Output the [X, Y] coordinate of the center of the cell containing the given text.  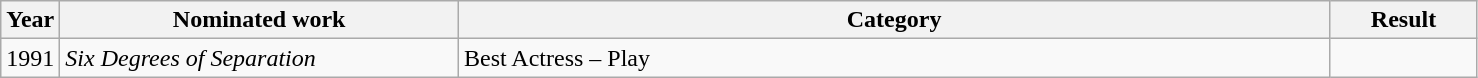
Year [30, 20]
Category [894, 20]
Best Actress – Play [894, 58]
Result [1404, 20]
1991 [30, 58]
Nominated work [260, 20]
Six Degrees of Separation [260, 58]
